Output the (x, y) coordinate of the center of the cell containing the given text.  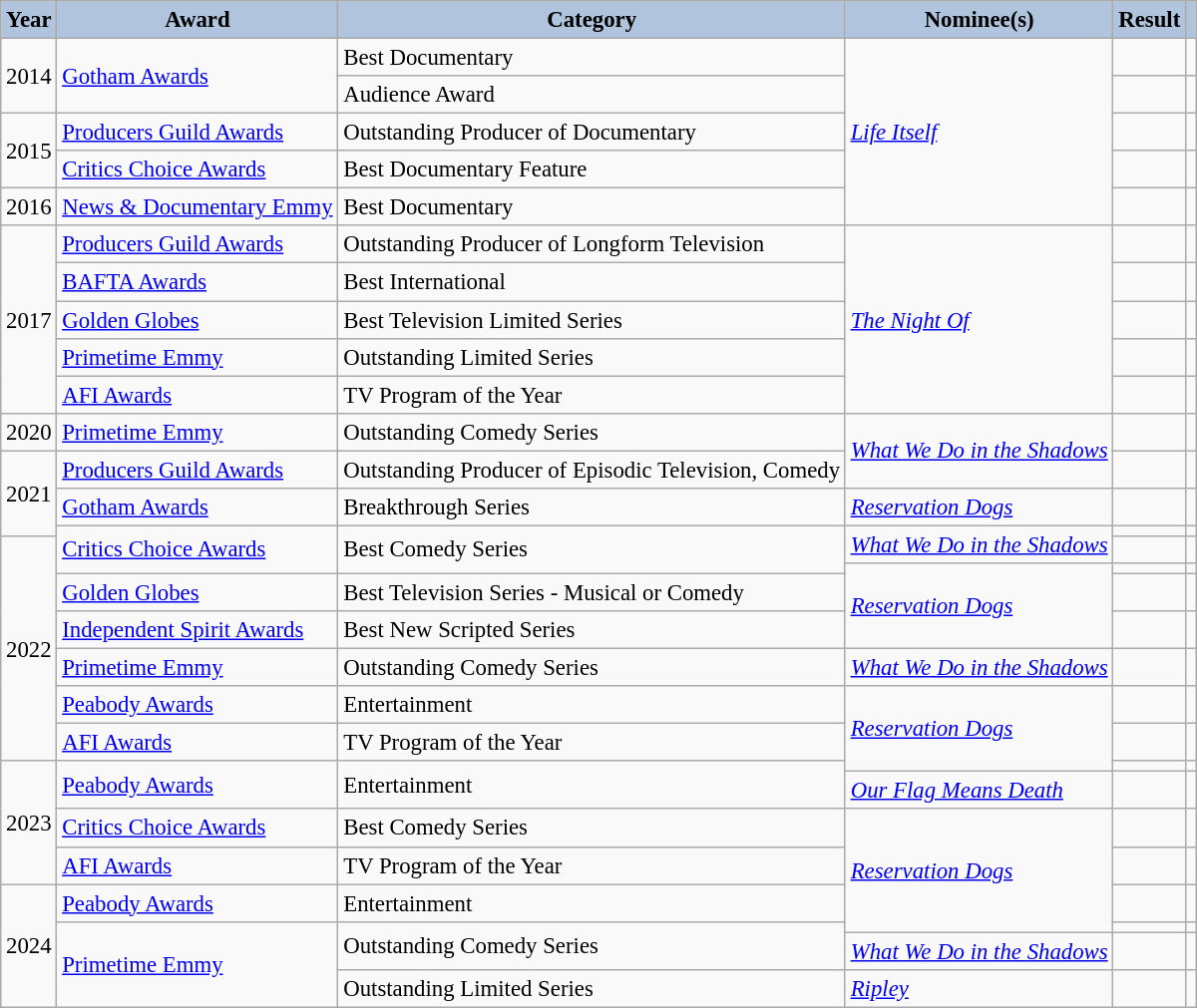
2020 (29, 432)
Nominee(s) (980, 20)
Outstanding Producer of Longform Television (592, 244)
Our Flag Means Death (980, 791)
Audience Award (592, 95)
2021 (29, 494)
2017 (29, 319)
Category (592, 20)
2023 (29, 822)
Best Documentary Feature (592, 169)
The Night Of (980, 319)
2022 (29, 649)
2016 (29, 207)
News & Documentary Emmy (198, 207)
Best New Scripted Series (592, 630)
Independent Spirit Awards (198, 630)
2014 (29, 76)
BAFTA Awards (198, 282)
Life Itself (980, 133)
Outstanding Producer of Documentary (592, 133)
Outstanding Producer of Episodic Television, Comedy (592, 470)
2015 (29, 152)
Breakthrough Series (592, 507)
2024 (29, 945)
Award (198, 20)
Best International (592, 282)
Best Television Limited Series (592, 320)
Best Television Series - Musical or Comedy (592, 592)
Ripley (980, 989)
Result (1149, 20)
Year (29, 20)
